Identify which cell holds the provided text, then report its (X, Y) central coordinate. 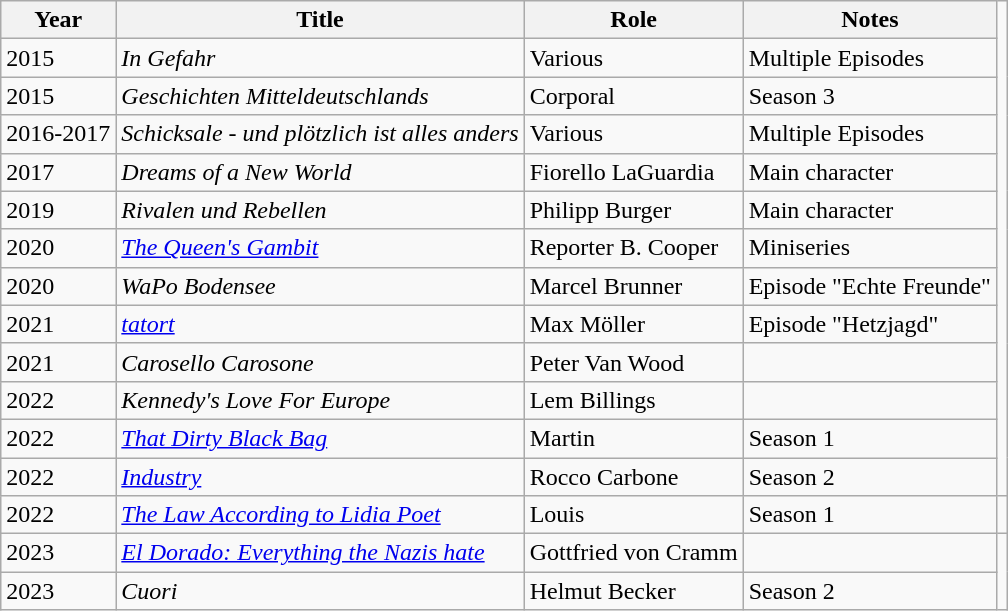
Martin (634, 438)
The Law According to Lidia Poet (320, 515)
2019 (58, 210)
Schicksale - und plötzlich ist alles anders (320, 134)
Notes (870, 20)
Episode "Hetzjagd" (870, 324)
Title (320, 20)
Episode "Echte Freunde" (870, 286)
2016-2017 (58, 134)
Reporter B. Cooper (634, 248)
WaPo Bodensee (320, 286)
Role (634, 20)
Corporal (634, 96)
Carosello Carosone (320, 362)
2017 (58, 172)
Geschichten Mitteldeutschlands (320, 96)
Gottfried von Cramm (634, 553)
Cuori (320, 591)
Dreams of a New World (320, 172)
Rocco Carbone (634, 477)
Rivalen und Rebellen (320, 210)
Philipp Burger (634, 210)
That Dirty Black Bag (320, 438)
Marcel Brunner (634, 286)
The Queen's Gambit (320, 248)
Lem Billings (634, 400)
Max Möller (634, 324)
Peter Van Wood (634, 362)
Kennedy's Love For Europe (320, 400)
tatort (320, 324)
Fiorello LaGuardia (634, 172)
El Dorado: Everything the Nazis hate (320, 553)
Helmut Becker (634, 591)
In Gefahr (320, 58)
Season 3 (870, 96)
Louis (634, 515)
Industry (320, 477)
Year (58, 20)
Miniseries (870, 248)
